Find where the given text appears and provide that cell's center as [x, y] coordinate. 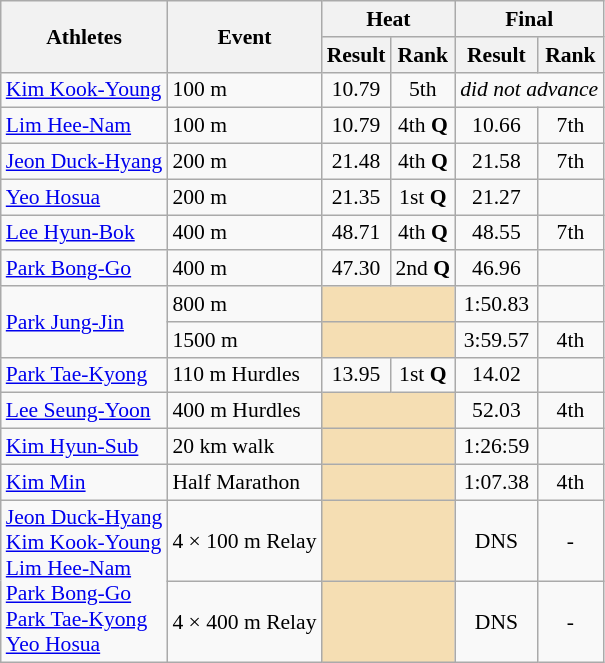
Kim Min [84, 482]
21.48 [356, 162]
13.95 [356, 375]
21.58 [496, 162]
46.96 [496, 269]
Lee Seung-Yoon [84, 411]
4 × 400 m Relay [244, 622]
1:26:59 [496, 447]
Final [529, 19]
did not advance [529, 90]
10.66 [496, 126]
21.27 [496, 197]
800 m [244, 304]
20 km walk [244, 447]
Park Tae-Kyong [84, 375]
Event [244, 36]
Jeon Duck-HyangKim Kook-YoungLim Hee-NamPark Bong-GoPark Tae-KyongYeo Hosua [84, 582]
48.71 [356, 233]
Park Bong-Go [84, 269]
Lee Hyun-Bok [84, 233]
Park Jung-Jin [84, 322]
110 m Hurdles [244, 375]
2nd Q [422, 269]
1:07.38 [496, 482]
Heat [389, 19]
3:59.57 [496, 340]
Lim Hee-Nam [84, 126]
14.02 [496, 375]
21.35 [356, 197]
52.03 [496, 411]
Kim Hyun-Sub [84, 447]
Yeo Hosua [84, 197]
Athletes [84, 36]
1:50.83 [496, 304]
47.30 [356, 269]
1500 m [244, 340]
5th [422, 90]
Jeon Duck-Hyang [84, 162]
Half Marathon [244, 482]
Kim Kook-Young [84, 90]
4 × 100 m Relay [244, 541]
400 m Hurdles [244, 411]
48.55 [496, 233]
